Output the (x, y) coordinate of the center of the cell containing the given text.  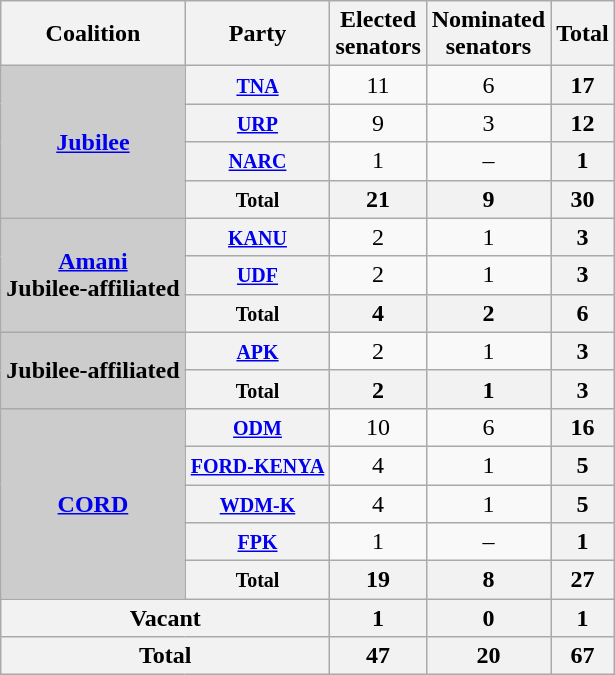
Vacant (166, 618)
67 (583, 656)
17 (583, 85)
NARC (258, 161)
16 (583, 427)
47 (378, 656)
21 (378, 199)
8 (488, 580)
11 (378, 85)
27 (583, 580)
URP (258, 123)
30 (583, 199)
CORD (93, 503)
UDF (258, 275)
Jubilee (93, 142)
0 (488, 618)
Jubilee-affiliated (93, 370)
FORD-KENYA (258, 465)
TNA (258, 85)
WDM-K (258, 503)
KANU (258, 237)
Nominatedsenators (488, 34)
20 (488, 656)
Electedsenators (378, 34)
AmaniJubilee-affiliated (93, 275)
Coalition (93, 34)
19 (378, 580)
APK (258, 351)
Party (258, 34)
FPK (258, 542)
10 (378, 427)
12 (583, 123)
ODM (258, 427)
